Output the (X, Y) coordinate of the center of the cell containing the given text.  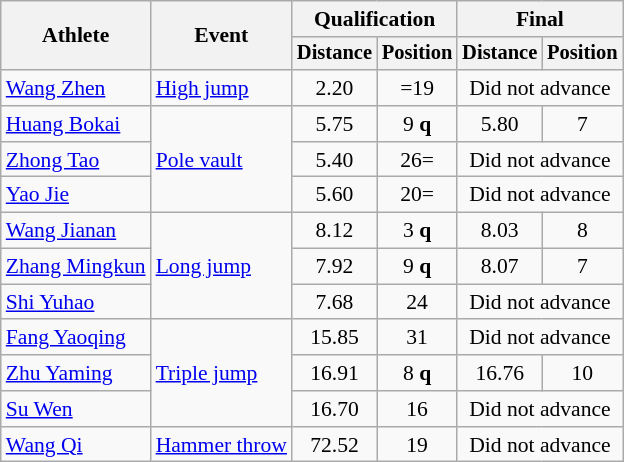
26= (417, 160)
16 (417, 409)
Final (540, 19)
=19 (417, 88)
5.40 (334, 160)
Huang Bokai (76, 124)
16.91 (334, 373)
Yao Jie (76, 195)
8 q (417, 373)
Wang Jianan (76, 231)
Athlete (76, 36)
5.60 (334, 195)
8.12 (334, 231)
15.85 (334, 338)
Long jump (222, 266)
31 (417, 338)
8.03 (500, 231)
Qualification (374, 19)
3 q (417, 231)
2.20 (334, 88)
Zhang Mingkun (76, 267)
7.92 (334, 267)
Event (222, 36)
8 (582, 231)
Triple jump (222, 374)
5.80 (500, 124)
Zhong Tao (76, 160)
5.75 (334, 124)
10 (582, 373)
16.70 (334, 409)
16.76 (500, 373)
24 (417, 302)
8.07 (500, 267)
High jump (222, 88)
Wang Zhen (76, 88)
7.68 (334, 302)
Pole vault (222, 160)
Fang Yaoqing (76, 338)
Zhu Yaming (76, 373)
Shi Yuhao (76, 302)
20= (417, 195)
Su Wen (76, 409)
